Identify which cell holds the provided text, then report its (x, y) central coordinate. 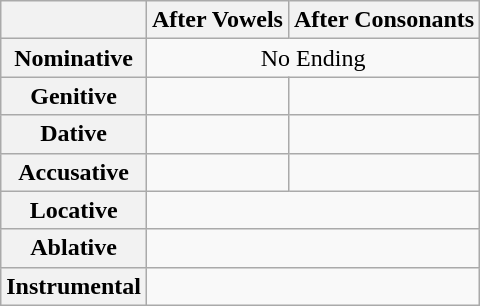
Genitive (74, 96)
Dative (74, 134)
Nominative (74, 58)
No Ending (312, 58)
Locative (74, 210)
After Consonants (384, 20)
After Vowels (217, 20)
Instrumental (74, 286)
Accusative (74, 172)
Ablative (74, 248)
